Scan for the cell matching the given text and deliver its [X, Y] coordinate at center. 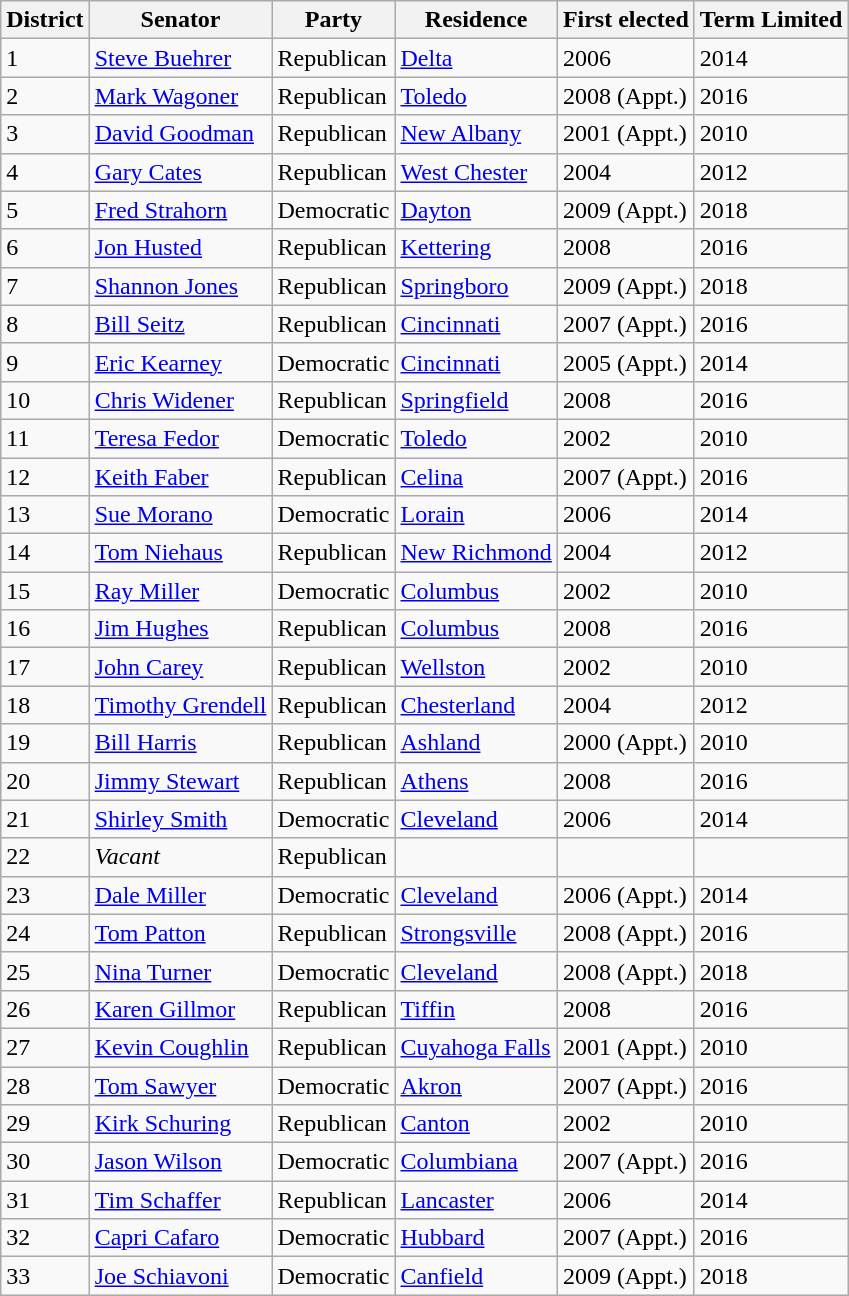
23 [45, 895]
Mark Wagoner [180, 96]
Bill Harris [180, 743]
District [45, 20]
Fred Strahorn [180, 210]
Jason Wilson [180, 1162]
Springfield [476, 400]
Tom Sawyer [180, 1085]
First elected [626, 20]
33 [45, 1276]
5 [45, 210]
Capri Cafaro [180, 1238]
Canfield [476, 1276]
David Goodman [180, 134]
8 [45, 324]
9 [45, 362]
Chris Widener [180, 400]
19 [45, 743]
Nina Turner [180, 971]
Jimmy Stewart [180, 781]
Chesterland [476, 705]
Ashland [476, 743]
21 [45, 819]
10 [45, 400]
2006 (Appt.) [626, 895]
15 [45, 591]
Kettering [476, 248]
7 [45, 286]
Athens [476, 781]
30 [45, 1162]
18 [45, 705]
Senator [180, 20]
Karen Gillmor [180, 1009]
New Richmond [476, 553]
Keith Faber [180, 477]
Ray Miller [180, 591]
25 [45, 971]
Joe Schiavoni [180, 1276]
31 [45, 1200]
32 [45, 1238]
Sue Morano [180, 515]
24 [45, 933]
Hubbard [476, 1238]
26 [45, 1009]
Strongsville [476, 933]
2000 (Appt.) [626, 743]
Columbiana [476, 1162]
John Carey [180, 667]
6 [45, 248]
22 [45, 857]
16 [45, 629]
Jim Hughes [180, 629]
Tiffin [476, 1009]
New Albany [476, 134]
Eric Kearney [180, 362]
Bill Seitz [180, 324]
Timothy Grendell [180, 705]
1 [45, 58]
Term Limited [770, 20]
Cuyahoga Falls [476, 1047]
12 [45, 477]
Akron [476, 1085]
Wellston [476, 667]
Residence [476, 20]
11 [45, 438]
27 [45, 1047]
4 [45, 172]
3 [45, 134]
Shirley Smith [180, 819]
20 [45, 781]
29 [45, 1124]
17 [45, 667]
Lancaster [476, 1200]
Vacant [180, 857]
Celina [476, 477]
Kevin Coughlin [180, 1047]
Dale Miller [180, 895]
Delta [476, 58]
13 [45, 515]
Shannon Jones [180, 286]
2 [45, 96]
28 [45, 1085]
Springboro [476, 286]
Gary Cates [180, 172]
Tom Niehaus [180, 553]
Canton [476, 1124]
Tom Patton [180, 933]
Lorain [476, 515]
Dayton [476, 210]
Party [334, 20]
14 [45, 553]
Tim Schaffer [180, 1200]
Steve Buehrer [180, 58]
2005 (Appt.) [626, 362]
Jon Husted [180, 248]
Teresa Fedor [180, 438]
West Chester [476, 172]
Kirk Schuring [180, 1124]
